Locate the cell with the specified text and output its (X, Y) center coordinate. 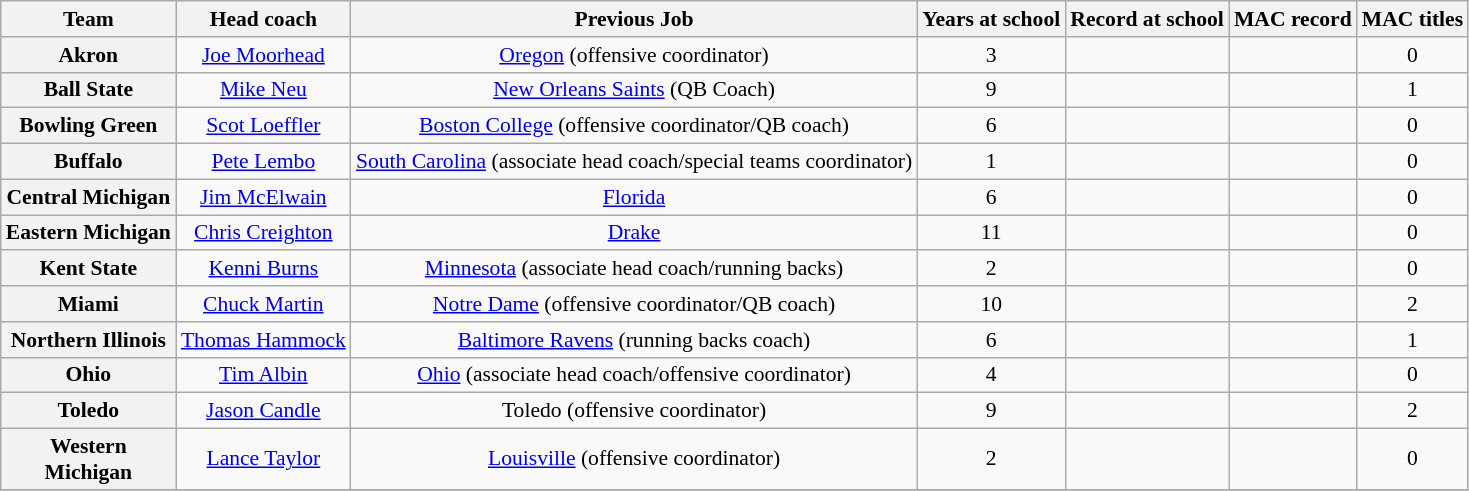
Pete Lembo (264, 162)
Ohio (associate head coach/offensive coordinator) (634, 375)
Toledo (88, 411)
Florida (634, 197)
11 (991, 233)
Head coach (264, 19)
Joe Moorhead (264, 55)
Years at school (991, 19)
Jim McElwain (264, 197)
MAC record (1293, 19)
Team (88, 19)
Chuck Martin (264, 304)
Northern Illinois (88, 340)
Central Michigan (88, 197)
Minnesota (associate head coach/running backs) (634, 269)
New Orleans Saints (QB Coach) (634, 90)
Kent State (88, 269)
Western Michigan (88, 460)
Record at school (1147, 19)
Buffalo (88, 162)
Kenni Burns (264, 269)
Tim Albin (264, 375)
4 (991, 375)
Ball State (88, 90)
Akron (88, 55)
Toledo (offensive coordinator) (634, 411)
10 (991, 304)
Eastern Michigan (88, 233)
Drake (634, 233)
Notre Dame (offensive coordinator/QB coach) (634, 304)
Louisville (offensive coordinator) (634, 460)
Miami (88, 304)
Baltimore Ravens (running backs coach) (634, 340)
Bowling Green (88, 126)
Previous Job (634, 19)
Scot Loeffler (264, 126)
Oregon (offensive coordinator) (634, 55)
Chris Creighton (264, 233)
Mike Neu (264, 90)
Boston College (offensive coordinator/QB coach) (634, 126)
3 (991, 55)
MAC titles (1412, 19)
Jason Candle (264, 411)
Lance Taylor (264, 460)
South Carolina (associate head coach/special teams coordinator) (634, 162)
Ohio (88, 375)
Thomas Hammock (264, 340)
